Locate the cell with the specified text and output its (X, Y) center coordinate. 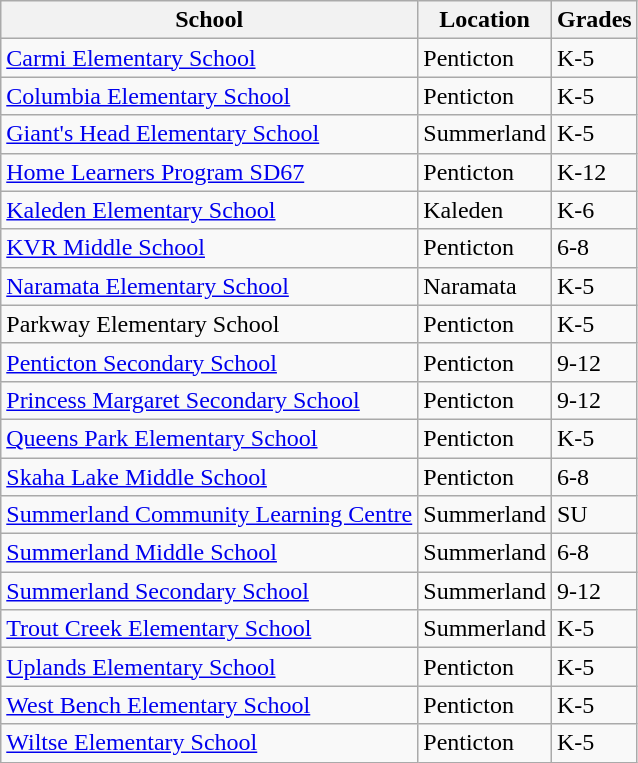
K-6 (594, 210)
Princess Margaret Secondary School (210, 400)
Carmi Elementary School (210, 58)
K-12 (594, 172)
Location (485, 20)
Queens Park Elementary School (210, 438)
Summerland Middle School (210, 553)
Summerland Community Learning Centre (210, 515)
Kaleden Elementary School (210, 210)
KVR Middle School (210, 248)
Trout Creek Elementary School (210, 629)
Home Learners Program SD67 (210, 172)
SU (594, 515)
Wiltse Elementary School (210, 743)
Kaleden (485, 210)
Naramata (485, 286)
West Bench Elementary School (210, 705)
Naramata Elementary School (210, 286)
Summerland Secondary School (210, 591)
Uplands Elementary School (210, 667)
Giant's Head Elementary School (210, 134)
Penticton Secondary School (210, 362)
Columbia Elementary School (210, 96)
Grades (594, 20)
Skaha Lake Middle School (210, 477)
School (210, 20)
Parkway Elementary School (210, 324)
